Find where the given text appears and provide that cell's center as [X, Y] coordinate. 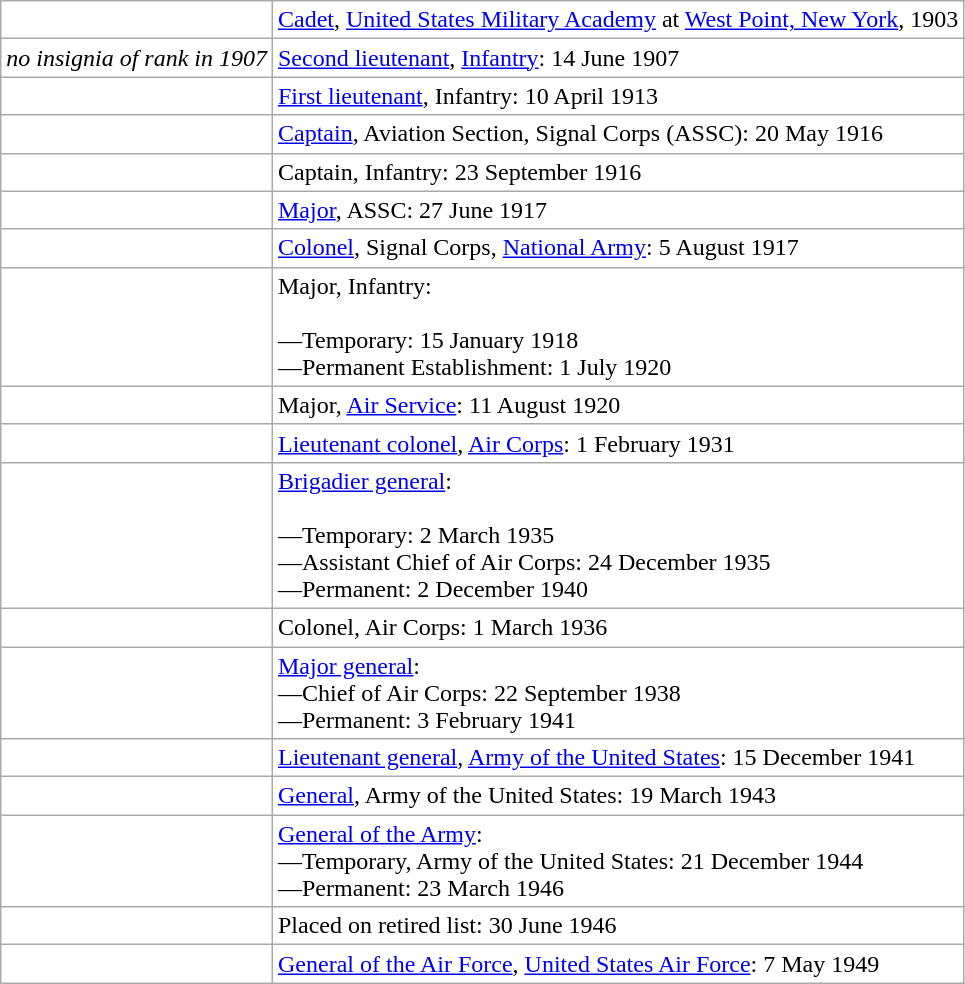
Second lieutenant, Infantry: 14 June 1907 [618, 58]
General of the Air Force, United States Air Force: 7 May 1949 [618, 964]
General of the Army:—Temporary, Army of the United States: 21 December 1944—Permanent: 23 March 1946 [618, 861]
Colonel, Signal Corps, National Army: 5 August 1917 [618, 248]
Major general:—Chief of Air Corps: 22 September 1938—Permanent: 3 February 1941 [618, 692]
Major, Air Service: 11 August 1920 [618, 405]
Captain, Aviation Section, Signal Corps (ASSC): 20 May 1916 [618, 134]
Colonel, Air Corps: 1 March 1936 [618, 627]
Major, ASSC: 27 June 1917 [618, 210]
First lieutenant, Infantry: 10 April 1913 [618, 96]
Lieutenant colonel, Air Corps: 1 February 1931 [618, 443]
Placed on retired list: 30 June 1946 [618, 926]
Lieutenant general, Army of the United States: 15 December 1941 [618, 758]
no insignia of rank in 1907 [137, 58]
Cadet, United States Military Academy at West Point, New York, 1903 [618, 20]
Captain, Infantry: 23 September 1916 [618, 172]
General, Army of the United States: 19 March 1943 [618, 796]
Major, Infantry: —Temporary: 15 January 1918—Permanent Establishment: 1 July 1920 [618, 326]
Brigadier general:—Temporary: 2 March 1935—Assistant Chief of Air Corps: 24 December 1935—Permanent: 2 December 1940 [618, 535]
